Capture the cell that displays the provided text and extract its [x, y] central coordinate. 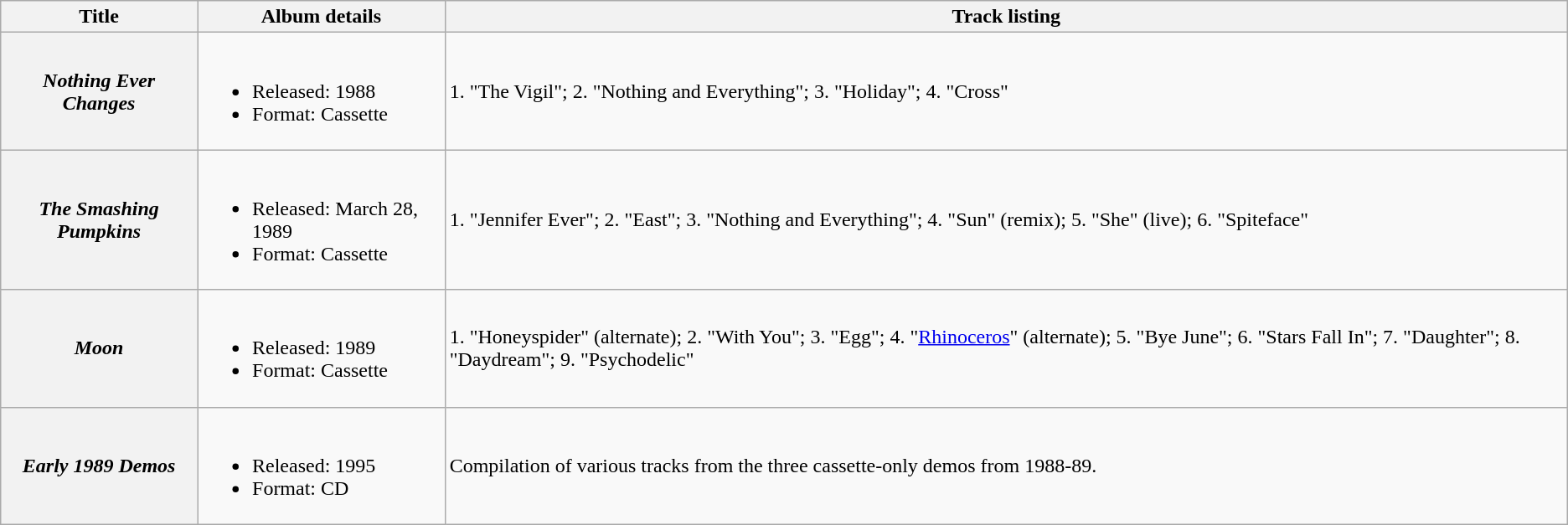
Title [99, 17]
1. "Jennifer Ever"; 2. "East"; 3. "Nothing and Everything"; 4. "Sun" (remix); 5. "She" (live); 6. "Spiteface" [1006, 219]
Nothing Ever Changes [99, 91]
The Smashing Pumpkins [99, 219]
Album details [322, 17]
Released: March 28, 1989Format: Cassette [322, 219]
Released: 1988Format: Cassette [322, 91]
Released: 1989Format: Cassette [322, 348]
1. "The Vigil"; 2. "Nothing and Everything"; 3. "Holiday"; 4. "Cross" [1006, 91]
Early 1989 Demos [99, 466]
Compilation of various tracks from the three cassette-only demos from 1988-89. [1006, 466]
Moon [99, 348]
Track listing [1006, 17]
Released: 1995Format: CD [322, 466]
